Identify which cell holds the provided text, then report its [X, Y] central coordinate. 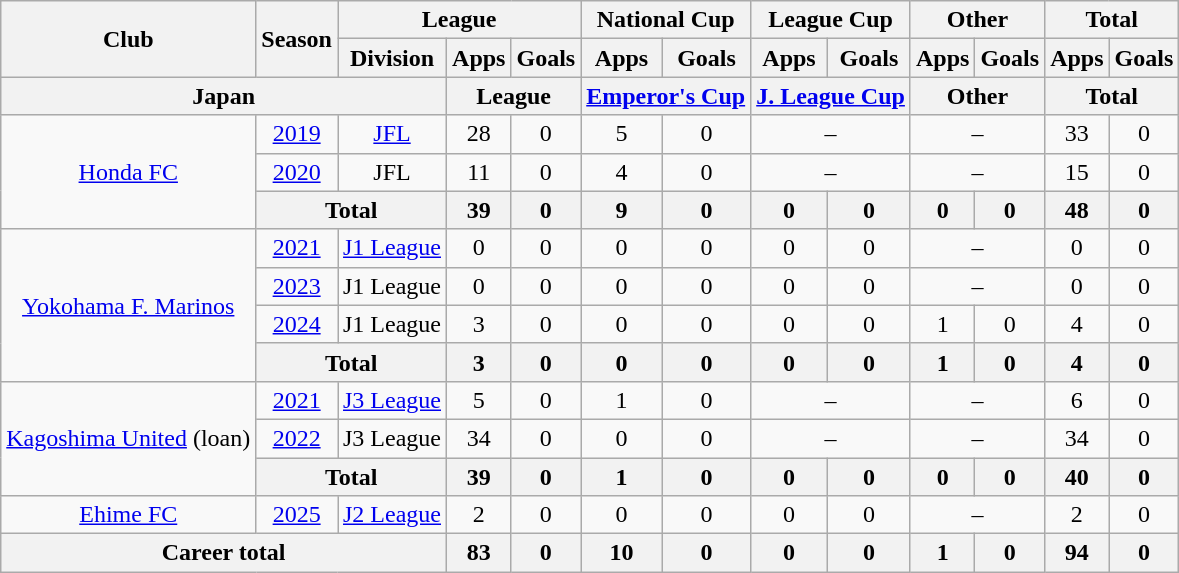
2024 [297, 324]
Honda FC [128, 172]
83 [479, 553]
2025 [297, 515]
2023 [297, 286]
Kagoshima United (loan) [128, 438]
6 [1077, 400]
40 [1077, 477]
2020 [297, 172]
28 [479, 134]
League Cup [831, 20]
2019 [297, 134]
2022 [297, 438]
Club [128, 39]
J. League Cup [831, 96]
Emperor's Cup [666, 96]
J2 League [392, 515]
10 [622, 553]
94 [1077, 553]
Season [297, 39]
33 [1077, 134]
11 [479, 172]
9 [622, 210]
48 [1077, 210]
Japan [224, 96]
National Cup [666, 20]
Ehime FC [128, 515]
Yokohama F. Marinos [128, 305]
15 [1077, 172]
Division [392, 58]
Career total [224, 553]
